Output the [X, Y] coordinate of the center of the cell containing the given text.  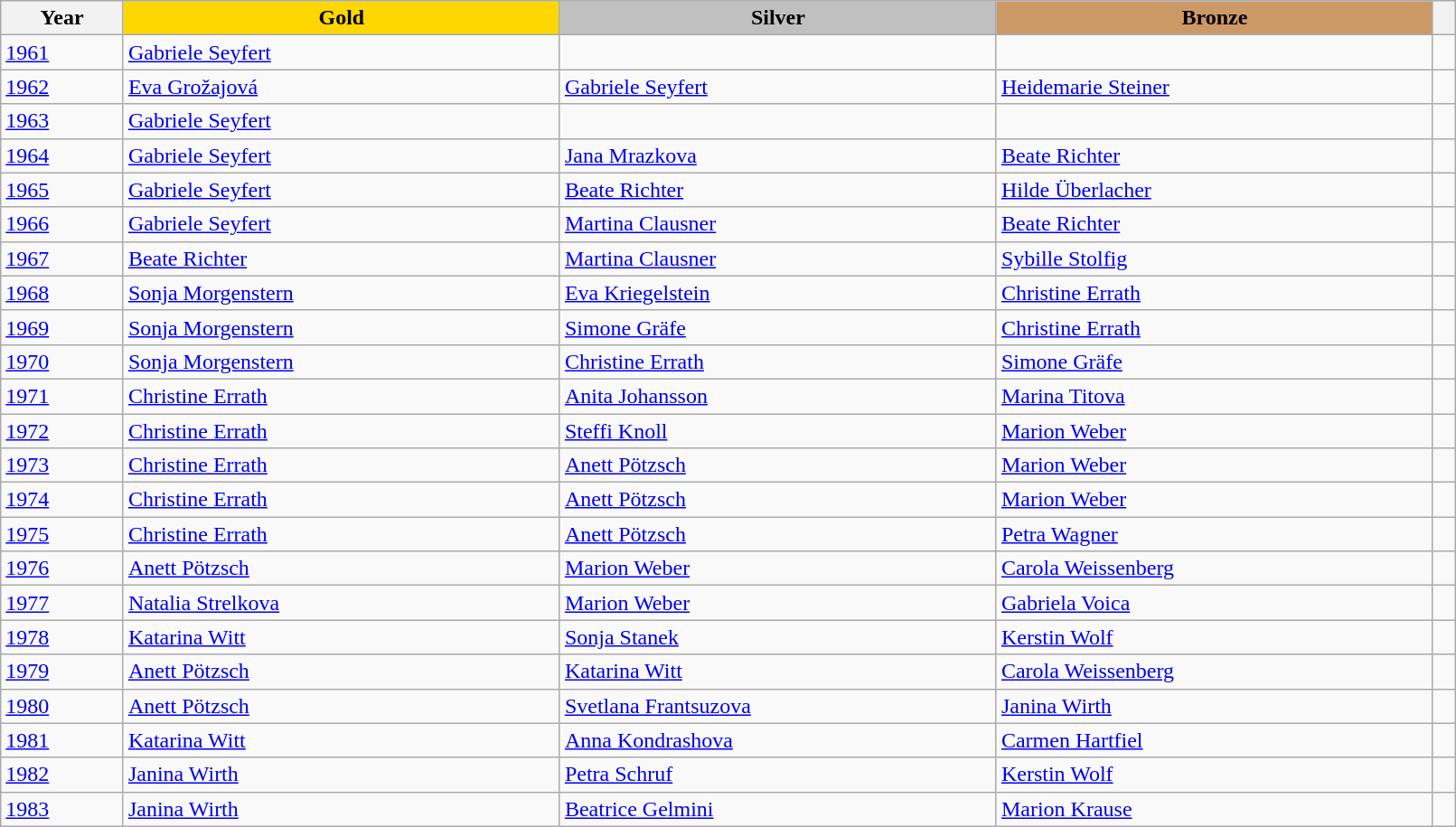
1982 [62, 775]
Svetlana Frantsuzova [777, 706]
Sybille Stolfig [1215, 258]
1967 [62, 258]
1976 [62, 569]
1981 [62, 740]
1974 [62, 500]
1961 [62, 52]
Petra Wagner [1215, 534]
1978 [62, 637]
Natalia Strelkova [342, 603]
1969 [62, 327]
1973 [62, 465]
Anna Kondrashova [777, 740]
Eva Grožajová [342, 87]
1968 [62, 293]
Gold [342, 18]
Marina Titova [1215, 396]
1972 [62, 431]
1964 [62, 155]
Year [62, 18]
Bronze [1215, 18]
1975 [62, 534]
1970 [62, 362]
Steffi Knoll [777, 431]
Anita Johansson [777, 396]
Beatrice Gelmini [777, 809]
Silver [777, 18]
1971 [62, 396]
1963 [62, 121]
Sonja Stanek [777, 637]
Eva Kriegelstein [777, 293]
Jana Mrazkova [777, 155]
Heidemarie Steiner [1215, 87]
Carmen Hartfiel [1215, 740]
1983 [62, 809]
Gabriela Voica [1215, 603]
1979 [62, 672]
1965 [62, 190]
1966 [62, 224]
Hilde Überlacher [1215, 190]
1980 [62, 706]
Petra Schruf [777, 775]
Marion Krause [1215, 809]
1977 [62, 603]
1962 [62, 87]
